Search for the cell housing the specified text and yield its [X, Y] center coordinate. 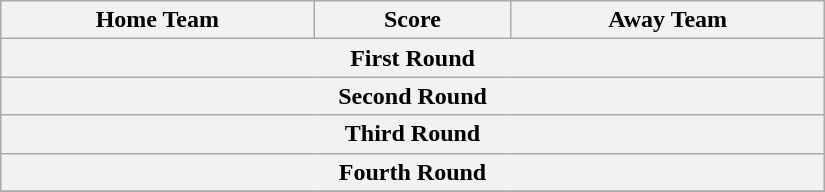
First Round [413, 58]
Home Team [158, 20]
Second Round [413, 96]
Score [412, 20]
Third Round [413, 134]
Away Team [668, 20]
Fourth Round [413, 172]
